Determine the [X, Y] coordinate at the center of the cell enclosing the given text.  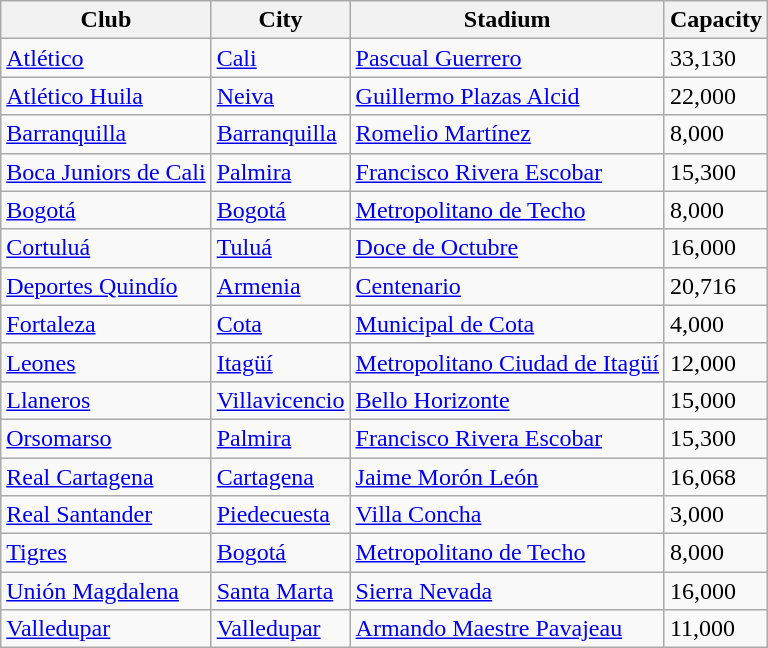
33,130 [716, 58]
Stadium [507, 20]
3,000 [716, 515]
11,000 [716, 629]
Unión Magdalena [106, 591]
Fortaleza [106, 324]
Leones [106, 362]
Sierra Nevada [507, 591]
20,716 [716, 286]
12,000 [716, 362]
Villa Concha [507, 515]
Santa Marta [280, 591]
Tigres [106, 553]
15,000 [716, 400]
Romelio Martínez [507, 134]
Armenia [280, 286]
4,000 [716, 324]
Neiva [280, 96]
Guillermo Plazas Alcid [507, 96]
Real Cartagena [106, 477]
Cortuluá [106, 248]
Itagüí [280, 362]
Pascual Guerrero [507, 58]
Villavicencio [280, 400]
Jaime Morón León [507, 477]
Orsomarso [106, 438]
Boca Juniors de Cali [106, 172]
Atlético Huila [106, 96]
Real Santander [106, 515]
Piedecuesta [280, 515]
Capacity [716, 20]
Cali [280, 58]
Tuluá [280, 248]
22,000 [716, 96]
Armando Maestre Pavajeau [507, 629]
Llaneros [106, 400]
Centenario [507, 286]
Atlético [106, 58]
Municipal de Cota [507, 324]
Deportes Quindío [106, 286]
Metropolitano Ciudad de Itagüí [507, 362]
Cartagena [280, 477]
Cota [280, 324]
City [280, 20]
Doce de Octubre [507, 248]
Club [106, 20]
Bello Horizonte [507, 400]
16,068 [716, 477]
